For the text-containing cell, return its midpoint in [x, y] coordinate format. 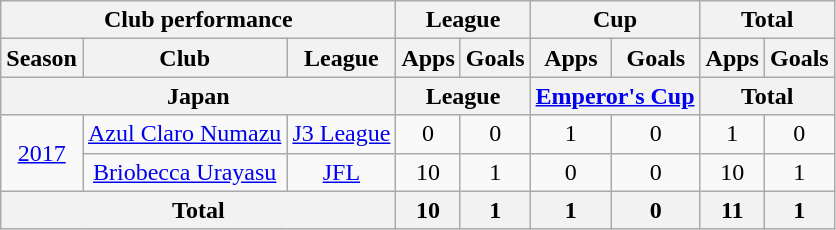
Cup [615, 20]
JFL [342, 172]
Season [42, 58]
Azul Claro Numazu [184, 134]
Japan [198, 96]
2017 [42, 153]
Emperor's Cup [615, 96]
Club performance [198, 20]
11 [732, 210]
Club [184, 58]
Briobecca Urayasu [184, 172]
J3 League [342, 134]
